Locate the cell with the specified text and output its [x, y] center coordinate. 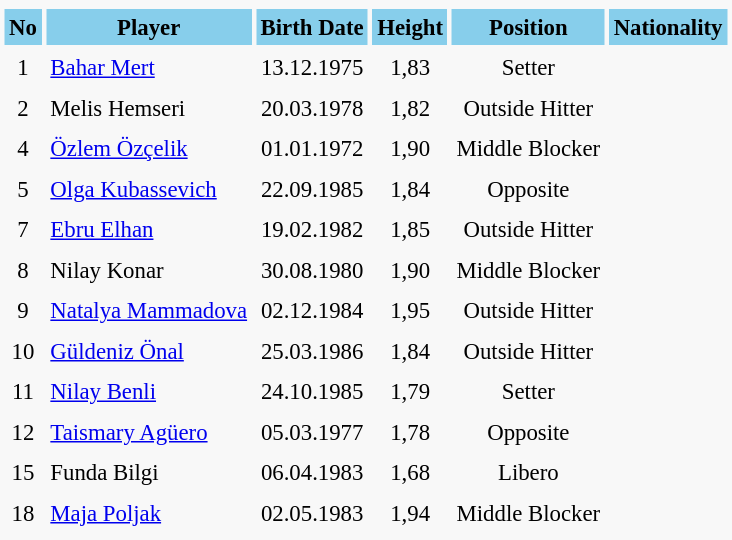
24.10.1985 [312, 392]
Özlem Özçelik [149, 148]
Birth Date [312, 27]
Olga Kubassevich [149, 189]
1,85 [410, 230]
Bahar Mert [149, 68]
Melis Hemseri [149, 108]
05.03.1977 [312, 432]
Maja Poljak [149, 513]
Player [149, 27]
4 [22, 148]
1,82 [410, 108]
Nilay Benli [149, 392]
Güldeniz Önal [149, 351]
Natalya Mammadova [149, 310]
1,68 [410, 472]
2 [22, 108]
1,83 [410, 68]
1,95 [410, 310]
Nationality [668, 27]
12 [22, 432]
1,79 [410, 392]
Nilay Konar [149, 270]
18 [22, 513]
Position [528, 27]
19.02.1982 [312, 230]
9 [22, 310]
7 [22, 230]
1,94 [410, 513]
30.08.1980 [312, 270]
13.12.1975 [312, 68]
06.04.1983 [312, 472]
02.05.1983 [312, 513]
20.03.1978 [312, 108]
22.09.1985 [312, 189]
Height [410, 27]
1 [22, 68]
Libero [528, 472]
Ebru Elhan [149, 230]
5 [22, 189]
Funda Bilgi [149, 472]
Taismary Agüero [149, 432]
11 [22, 392]
02.12.1984 [312, 310]
8 [22, 270]
No [22, 27]
1,78 [410, 432]
10 [22, 351]
15 [22, 472]
01.01.1972 [312, 148]
25.03.1986 [312, 351]
